Extract the [x, y] coordinate from the center of the cell holding the provided text.  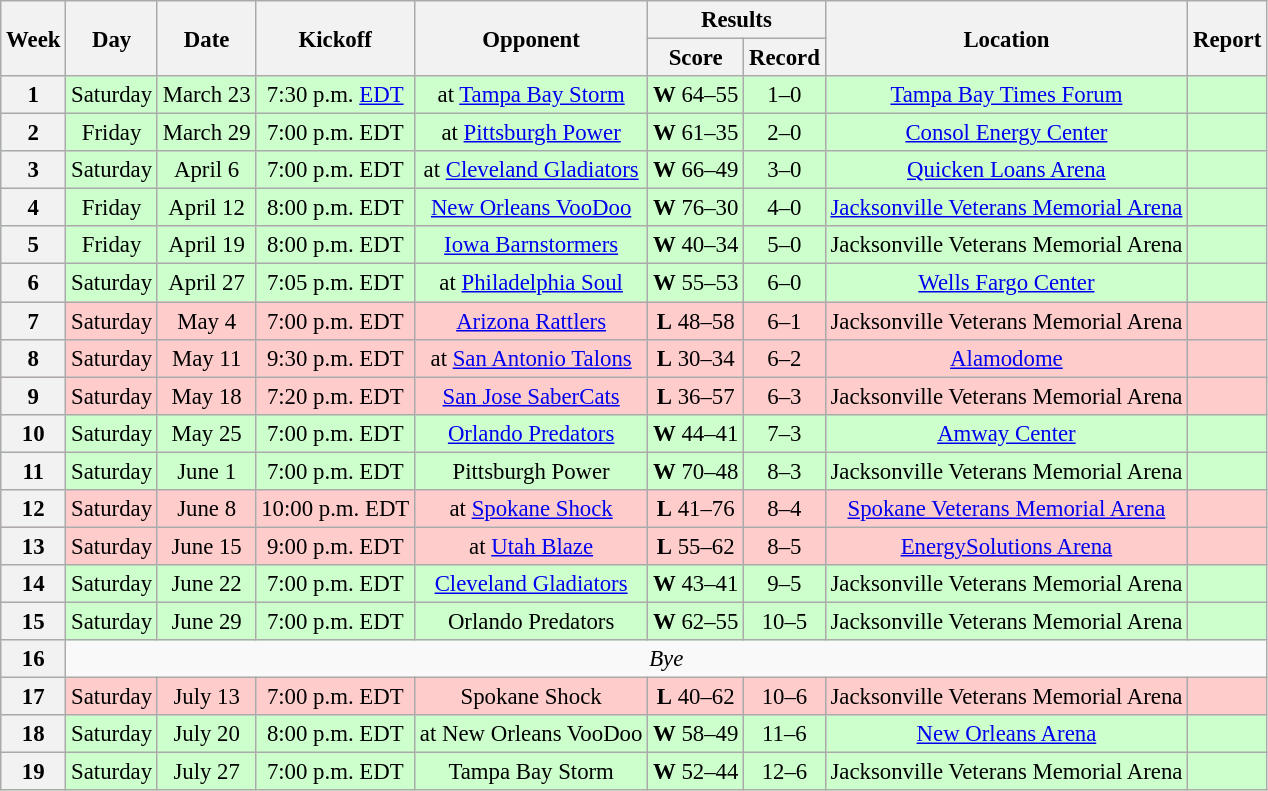
April 27 [206, 283]
Iowa Barnstormers [532, 245]
Location [1006, 38]
April 12 [206, 208]
June 29 [206, 621]
L 30–34 [696, 358]
Tampa Bay Times Forum [1006, 95]
Amway Center [1006, 433]
June 15 [206, 546]
June 8 [206, 509]
9:00 p.m. EDT [336, 546]
12–6 [784, 772]
at San Antonio Talons [532, 358]
1–0 [784, 95]
6–1 [784, 321]
9 [34, 396]
at New Orleans VooDoo [532, 734]
June 22 [206, 584]
18 [34, 734]
Record [784, 58]
8–5 [784, 546]
July 13 [206, 697]
at Philadelphia Soul [532, 283]
Date [206, 38]
9:30 p.m. EDT [336, 358]
W 55–53 [696, 283]
8 [34, 358]
July 20 [206, 734]
EnergySolutions Arena [1006, 546]
Cleveland Gladiators [532, 584]
W 52–44 [696, 772]
L 36–57 [696, 396]
7:30 p.m. EDT [336, 95]
L 48–58 [696, 321]
W 43–41 [696, 584]
Score [696, 58]
11–6 [784, 734]
7:20 p.m. EDT [336, 396]
L 40–62 [696, 697]
W 76–30 [696, 208]
Spokane Veterans Memorial Arena [1006, 509]
Week [34, 38]
July 27 [206, 772]
13 [34, 546]
W 64–55 [696, 95]
19 [34, 772]
17 [34, 697]
W 58–49 [696, 734]
New Orleans VooDoo [532, 208]
Consol Energy Center [1006, 133]
at Cleveland Gladiators [532, 170]
Wells Fargo Center [1006, 283]
April 19 [206, 245]
March 23 [206, 95]
1 [34, 95]
11 [34, 471]
7–3 [784, 433]
Report [1228, 38]
14 [34, 584]
W 44–41 [696, 433]
W 40–34 [696, 245]
6 [34, 283]
Spokane Shock [532, 697]
W 62–55 [696, 621]
Bye [666, 659]
4–0 [784, 208]
Tampa Bay Storm [532, 772]
W 66–49 [696, 170]
L 55–62 [696, 546]
10 [34, 433]
at Tampa Bay Storm [532, 95]
5 [34, 245]
May 18 [206, 396]
2 [34, 133]
8–4 [784, 509]
Day [112, 38]
10:00 p.m. EDT [336, 509]
6–2 [784, 358]
2–0 [784, 133]
6–0 [784, 283]
8–3 [784, 471]
W 61–35 [696, 133]
New Orleans Arena [1006, 734]
Kickoff [336, 38]
7 [34, 321]
10–5 [784, 621]
3–0 [784, 170]
Alamodome [1006, 358]
May 4 [206, 321]
15 [34, 621]
9–5 [784, 584]
Opponent [532, 38]
May 11 [206, 358]
San Jose SaberCats [532, 396]
April 6 [206, 170]
Arizona Rattlers [532, 321]
3 [34, 170]
5–0 [784, 245]
16 [34, 659]
at Spokane Shock [532, 509]
May 25 [206, 433]
June 1 [206, 471]
L 41–76 [696, 509]
Quicken Loans Arena [1006, 170]
12 [34, 509]
6–3 [784, 396]
W 70–48 [696, 471]
4 [34, 208]
7:05 p.m. EDT [336, 283]
Pittsburgh Power [532, 471]
Results [736, 20]
at Pittsburgh Power [532, 133]
March 29 [206, 133]
10–6 [784, 697]
at Utah Blaze [532, 546]
